Search for the cell housing the specified text and yield its (x, y) center coordinate. 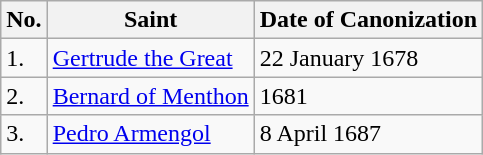
Date of Canonization (368, 20)
22 January 1678 (368, 58)
3. (24, 134)
1681 (368, 96)
Gertrude the Great (150, 58)
2. (24, 96)
Bernard of Menthon (150, 96)
Saint (150, 20)
8 April 1687 (368, 134)
Pedro Armengol (150, 134)
1. (24, 58)
No. (24, 20)
